Return [x, y] of the center of cell containing provided text 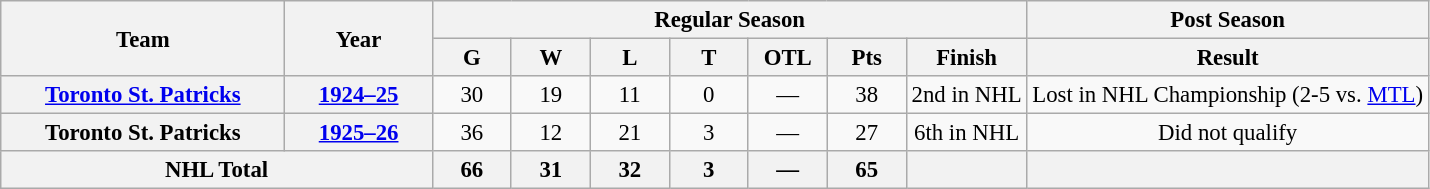
W [550, 58]
21 [630, 133]
6th in NHL [966, 133]
Did not qualify [1228, 133]
32 [630, 170]
2nd in NHL [966, 95]
Regular Season [730, 20]
19 [550, 95]
12 [550, 133]
NHL Total [217, 170]
0 [708, 95]
1924–25 [358, 95]
66 [472, 170]
Post Season [1228, 20]
Finish [966, 58]
65 [866, 170]
Pts [866, 58]
36 [472, 133]
Year [358, 38]
38 [866, 95]
T [708, 58]
Result [1228, 58]
31 [550, 170]
27 [866, 133]
1925–26 [358, 133]
Lost in NHL Championship (2-5 vs. MTL) [1228, 95]
G [472, 58]
L [630, 58]
11 [630, 95]
OTL [788, 58]
30 [472, 95]
Team [143, 38]
